Identify which cell holds the provided text, then report its [x, y] central coordinate. 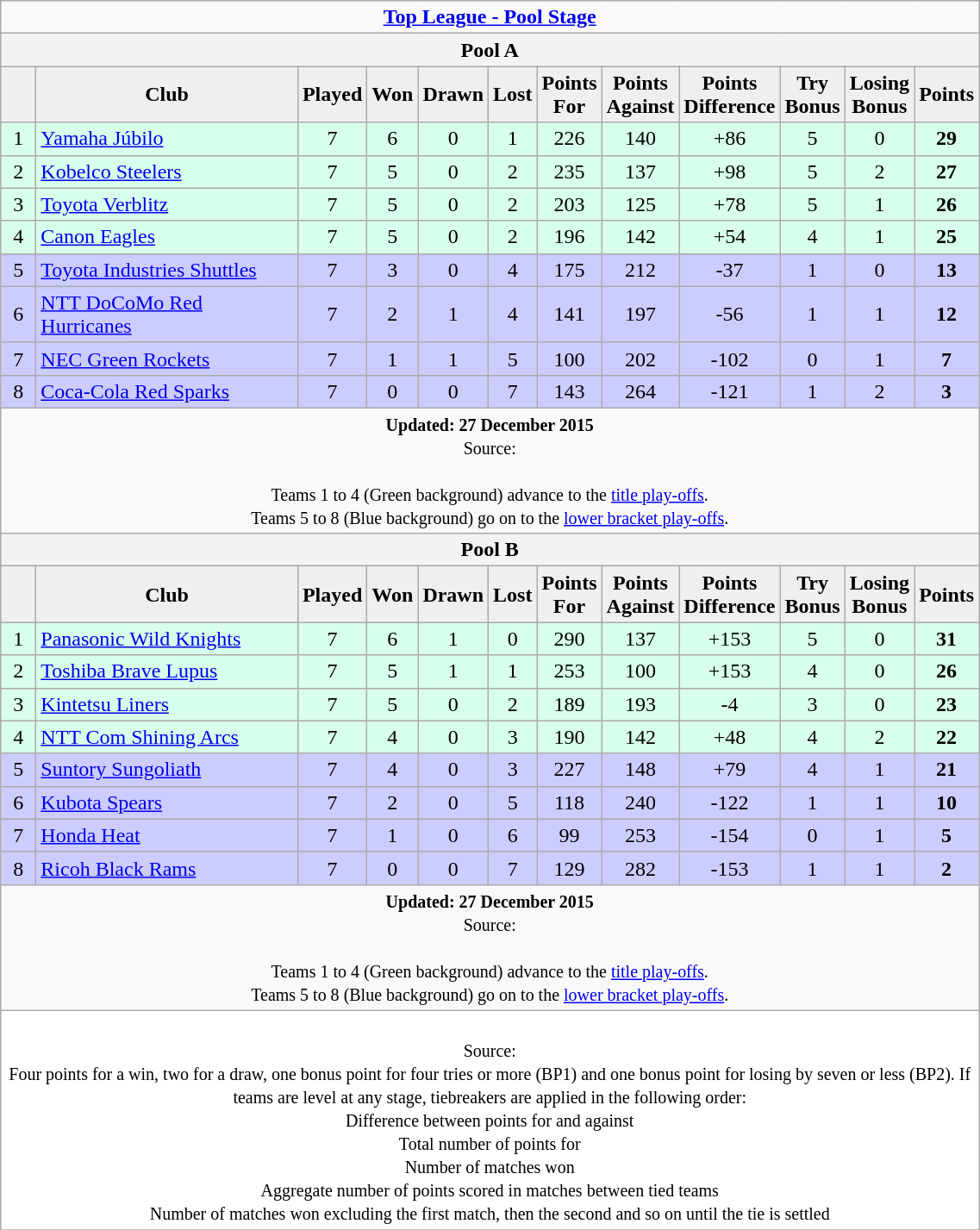
Top League - Pool Stage [490, 17]
-121 [729, 391]
NTT DoCoMo Red Hurricanes [167, 314]
141 [569, 314]
-153 [729, 868]
NTT Com Shining Arcs [167, 737]
+54 [729, 237]
Suntory Sungoliath [167, 770]
+48 [729, 737]
290 [569, 639]
Kintetsu Liners [167, 704]
212 [640, 270]
226 [569, 139]
202 [640, 359]
Kubota Spears [167, 802]
Honda Heat [167, 835]
+78 [729, 204]
21 [946, 770]
118 [569, 802]
264 [640, 391]
27 [946, 172]
Toyota Industries Shuttles [167, 270]
Coca-Cola Red Sparks [167, 391]
Pool B [490, 550]
13 [946, 270]
197 [640, 314]
196 [569, 237]
235 [569, 172]
Ricoh Black Rams [167, 868]
Toyota Verblitz [167, 204]
203 [569, 204]
-56 [729, 314]
Panasonic Wild Knights [167, 639]
193 [640, 704]
25 [946, 237]
227 [569, 770]
10 [946, 802]
Yamaha Júbilo [167, 139]
+79 [729, 770]
12 [946, 314]
-154 [729, 835]
29 [946, 139]
-37 [729, 270]
-122 [729, 802]
240 [640, 802]
+98 [729, 172]
22 [946, 737]
190 [569, 737]
Canon Eagles [167, 237]
Pool A [490, 50]
23 [946, 704]
143 [569, 391]
Kobelco Steelers [167, 172]
282 [640, 868]
99 [569, 835]
175 [569, 270]
-102 [729, 359]
Toshiba Brave Lupus [167, 671]
129 [569, 868]
189 [569, 704]
-4 [729, 704]
140 [640, 139]
+86 [729, 139]
31 [946, 639]
NEC Green Rockets [167, 359]
148 [640, 770]
125 [640, 204]
